Extract the [X, Y] coordinate from the center of the cell holding the provided text.  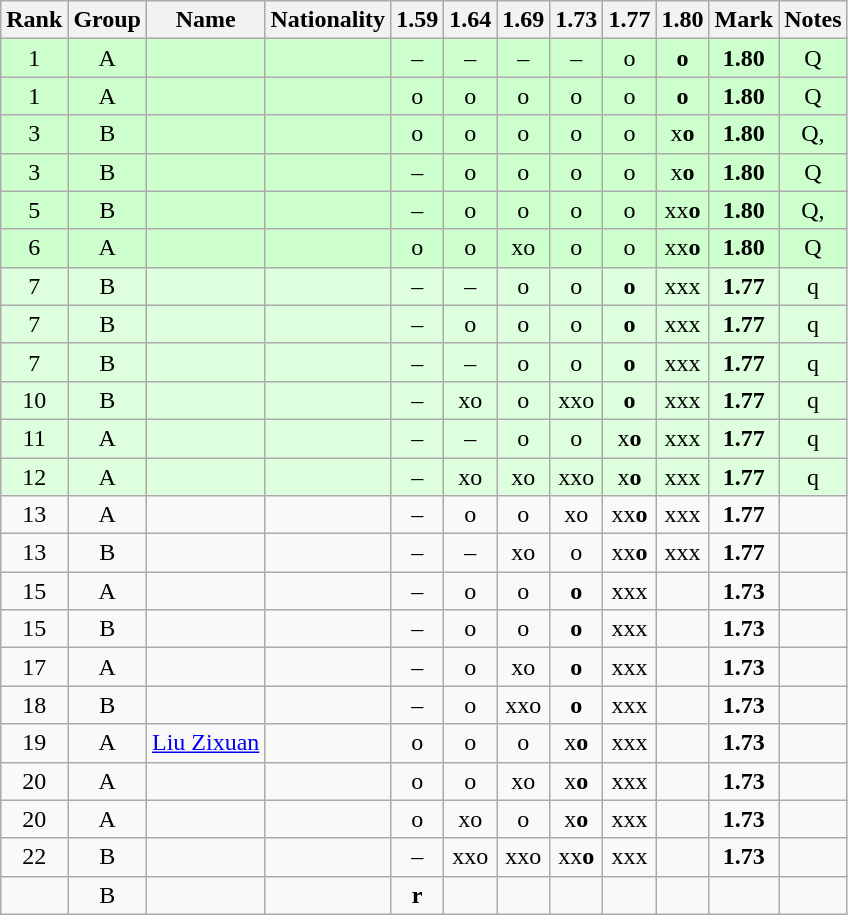
6 [34, 248]
Name [206, 20]
r [418, 895]
Mark [744, 20]
Notes [813, 20]
18 [34, 705]
Nationality [328, 20]
1.69 [524, 20]
12 [34, 477]
1.64 [470, 20]
5 [34, 210]
11 [34, 438]
19 [34, 743]
10 [34, 400]
Liu Zixuan [206, 743]
Group [108, 20]
1.59 [418, 20]
Rank [34, 20]
22 [34, 857]
17 [34, 667]
